Provide the (X, Y) coordinate of the cell's center where the given text is located.  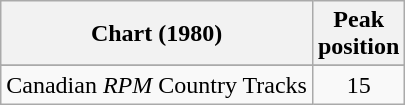
Chart (1980) (157, 34)
15 (358, 85)
Peakposition (358, 34)
Canadian RPM Country Tracks (157, 85)
